Determine the (x, y) coordinate at the center of the cell enclosing the given text.  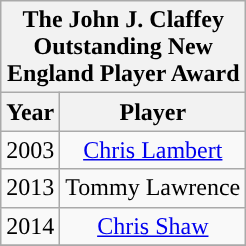
2003 (30, 150)
Player (153, 112)
Tommy Lawrence (153, 188)
2014 (30, 226)
The John J. Claffey Outstanding New England Player Award (124, 47)
2013 (30, 188)
Chris Lambert (153, 150)
Year (30, 112)
Chris Shaw (153, 226)
